Locate the cell with the specified text and output its [X, Y] center coordinate. 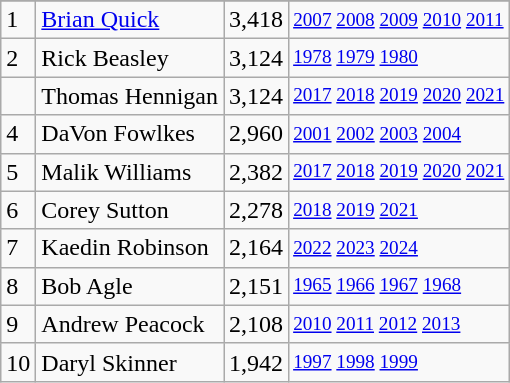
2,382 [256, 172]
2 [18, 58]
2,960 [256, 134]
1997 1998 1999 [399, 362]
Thomas Hennigan [130, 96]
2018 2019 2021 [399, 210]
Andrew Peacock [130, 324]
2001 2002 2003 2004 [399, 134]
2007 2008 2009 2010 2011 [399, 20]
10 [18, 362]
Kaedin Robinson [130, 248]
6 [18, 210]
1978 1979 1980 [399, 58]
DaVon Fowlkes [130, 134]
8 [18, 286]
Malik Williams [130, 172]
1,942 [256, 362]
9 [18, 324]
2,278 [256, 210]
Bob Agle [130, 286]
2,108 [256, 324]
5 [18, 172]
Brian Quick [130, 20]
Rick Beasley [130, 58]
Corey Sutton [130, 210]
3,418 [256, 20]
1965 1966 1967 1968 [399, 286]
7 [18, 248]
2010 2011 2012 2013 [399, 324]
1 [18, 20]
2,164 [256, 248]
Daryl Skinner [130, 362]
2,151 [256, 286]
4 [18, 134]
2022 2023 2024 [399, 248]
